For the text-containing cell, return its midpoint in (X, Y) coordinate format. 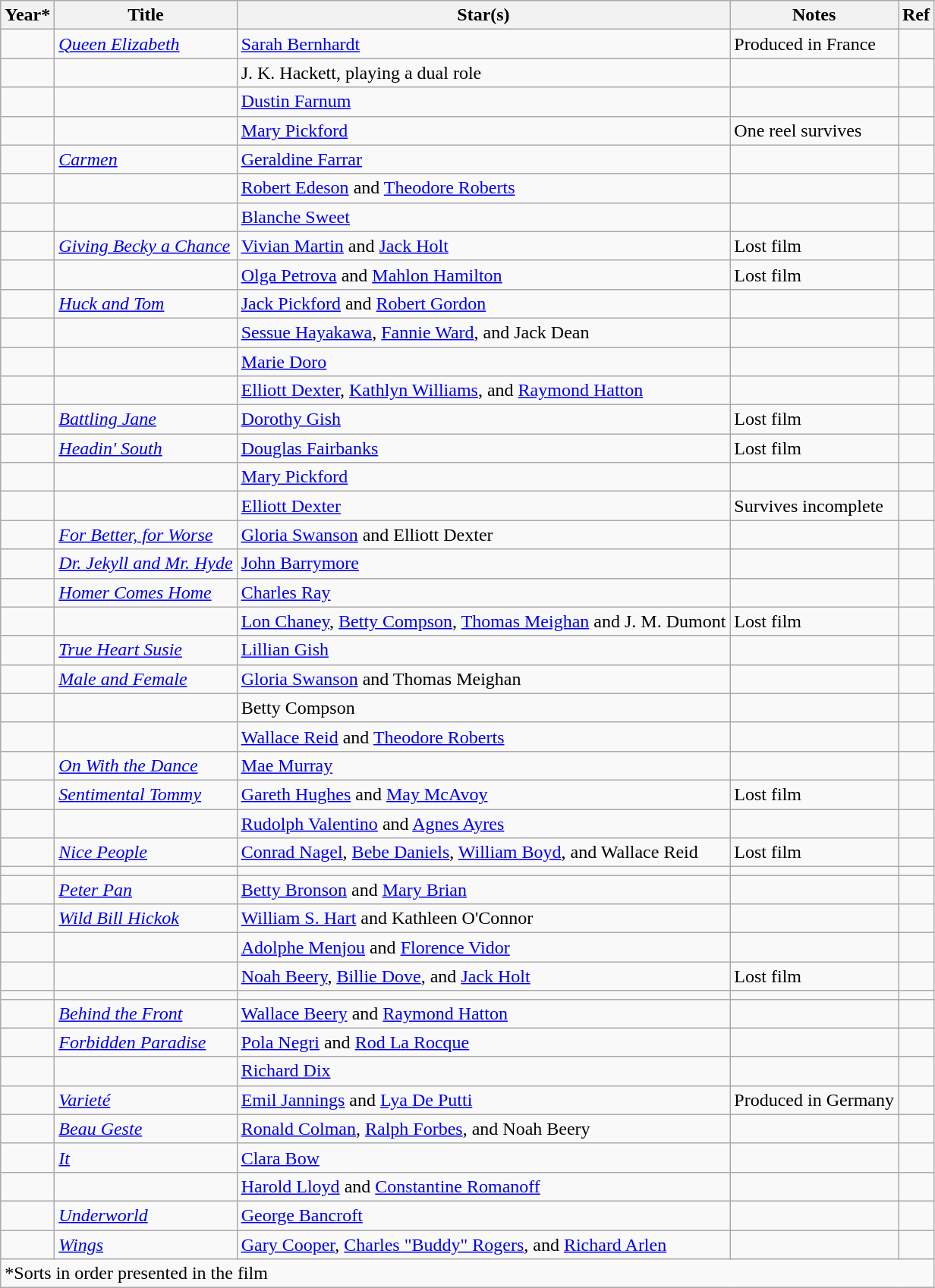
Male and Female (146, 679)
Beau Geste (146, 1129)
Conrad Nagel, Bebe Daniels, William Boyd, and Wallace Reid (483, 853)
Ref (917, 15)
Gloria Swanson and Elliott Dexter (483, 535)
Betty Compson (483, 708)
Title (146, 15)
Survives incomplete (814, 506)
Queen Elizabeth (146, 44)
Mae Murray (483, 765)
Nice People (146, 853)
Ronald Colman, Ralph Forbes, and Noah Beery (483, 1129)
Noah Beery, Billie Dove, and Jack Holt (483, 976)
Clara Bow (483, 1158)
Jack Pickford and Robert Gordon (483, 303)
Lillian Gish (483, 650)
Rudolph Valentino and Agnes Ayres (483, 823)
Wallace Reid and Theodore Roberts (483, 737)
Homer Comes Home (146, 592)
Battling Jane (146, 419)
Underworld (146, 1215)
Sessue Hayakawa, Fannie Ward, and Jack Dean (483, 332)
On With the Dance (146, 765)
*Sorts in order presented in the film (467, 1274)
Vivian Martin and Jack Holt (483, 246)
George Bancroft (483, 1215)
Robert Edeson and Theodore Roberts (483, 188)
Gloria Swanson and Thomas Meighan (483, 679)
Sentimental Tommy (146, 794)
Carmen (146, 159)
Douglas Fairbanks (483, 448)
Lon Chaney, Betty Compson, Thomas Meighan and J. M. Dumont (483, 621)
Notes (814, 15)
John Barrymore (483, 564)
Pola Negri and Rod La Rocque (483, 1042)
Gary Cooper, Charles "Buddy" Rogers, and Richard Arlen (483, 1245)
Peter Pan (146, 890)
Betty Bronson and Mary Brian (483, 890)
Sarah Bernhardt (483, 44)
Wings (146, 1245)
Dr. Jekyll and Mr. Hyde (146, 564)
Headin' South (146, 448)
Richard Dix (483, 1071)
Star(s) (483, 15)
Produced in France (814, 44)
Giving Becky a Chance (146, 246)
Blanche Sweet (483, 217)
Elliott Dexter (483, 506)
Dorothy Gish (483, 419)
J. K. Hackett, playing a dual role (483, 73)
William S. Hart and Kathleen O'Connor (483, 919)
Harold Lloyd and Constantine Romanoff (483, 1186)
Geraldine Farrar (483, 159)
Elliott Dexter, Kathlyn Williams, and Raymond Hatton (483, 391)
Forbidden Paradise (146, 1042)
Gareth Hughes and May McAvoy (483, 794)
Varieté (146, 1100)
Marie Doro (483, 362)
Wild Bill Hickok (146, 919)
Dustin Farnum (483, 102)
Huck and Tom (146, 303)
Emil Jannings and Lya De Putti (483, 1100)
True Heart Susie (146, 650)
It (146, 1158)
Year* (27, 15)
Adolphe Menjou and Florence Vidor (483, 947)
Olga Petrova and Mahlon Hamilton (483, 275)
Behind the Front (146, 1013)
For Better, for Worse (146, 535)
Charles Ray (483, 592)
Wallace Beery and Raymond Hatton (483, 1013)
Produced in Germany (814, 1100)
One reel survives (814, 130)
